Capture the cell that displays the provided text and extract its [X, Y] central coordinate. 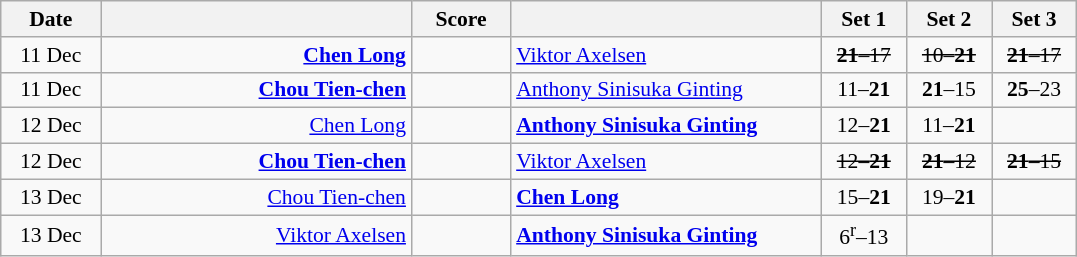
Set 2 [948, 19]
Date [51, 19]
25–23 [1034, 90]
Set 3 [1034, 19]
21–12 [948, 162]
10–21 [948, 55]
Score [461, 19]
Set 1 [864, 19]
15–21 [864, 197]
19–21 [948, 197]
6r–13 [864, 236]
